From the cell containing the given text, extract its center point as (X, Y) coordinate. 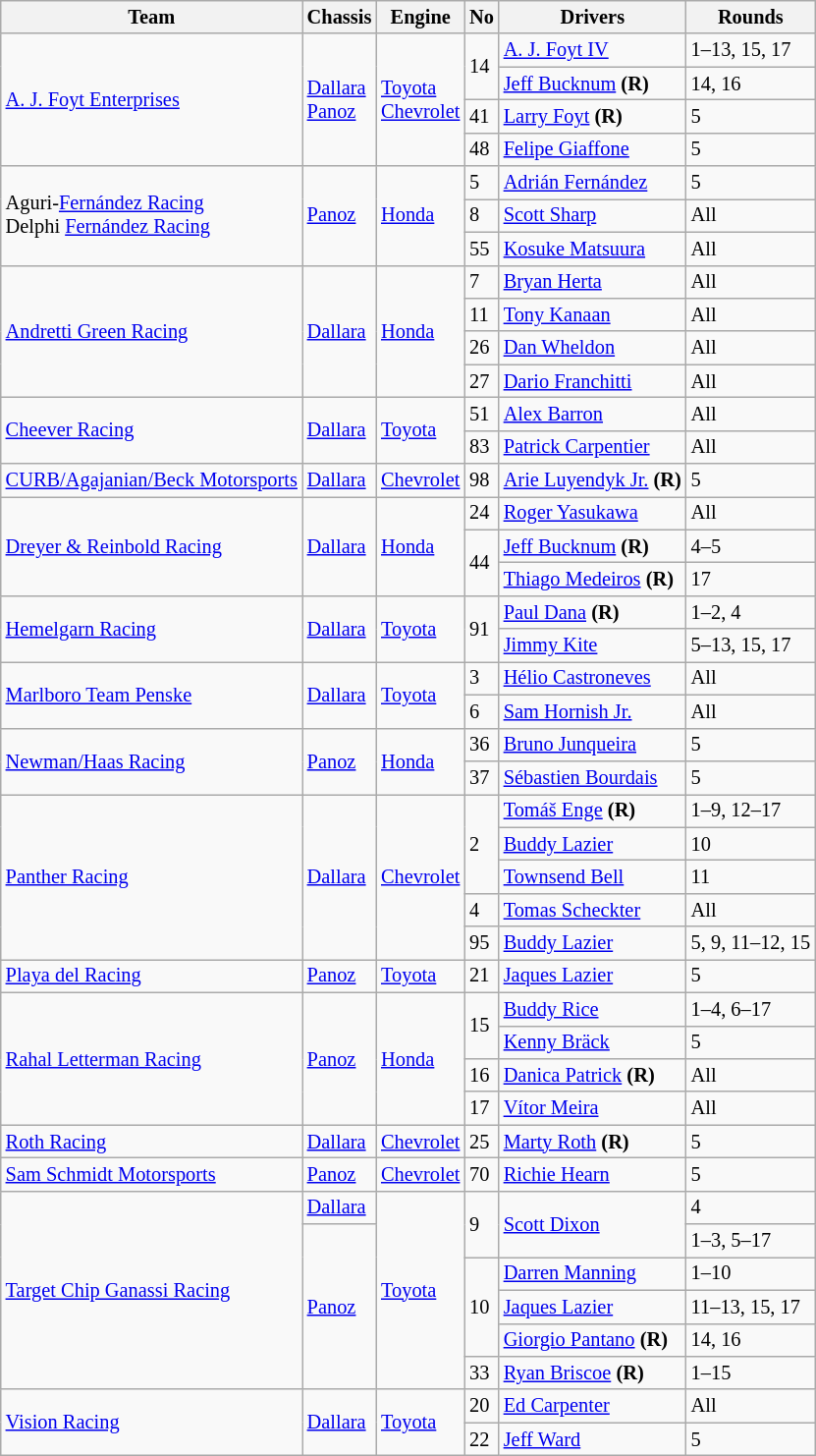
Team (151, 17)
Roger Yasukawa (593, 513)
Larry Foyt (R) (593, 116)
Andretti Green Racing (151, 332)
Bruno Junqueira (593, 745)
48 (481, 149)
4–5 (750, 546)
Jeff Ward (593, 1439)
Scott Sharp (593, 215)
20 (481, 1406)
Rahal Letterman Racing (151, 1059)
6 (481, 711)
Target Chip Ganassi Racing (151, 1290)
44 (481, 562)
Vision Racing (151, 1423)
83 (481, 447)
70 (481, 1174)
36 (481, 745)
26 (481, 348)
Hemelgarn Racing (151, 629)
Marlboro Team Penske (151, 694)
Marty Roth (R) (593, 1142)
DallaraPanoz (340, 100)
37 (481, 777)
Felipe Giaffone (593, 149)
41 (481, 116)
ToyotaChevrolet (420, 100)
7 (481, 282)
CURB/Agajanian/Beck Motorsports (151, 480)
5, 9, 11–12, 15 (750, 943)
Tomáš Enge (R) (593, 811)
Dreyer & Reinbold Racing (151, 546)
Dan Wheldon (593, 348)
Newman/Haas Racing (151, 760)
Dario Franchitti (593, 381)
Richie Hearn (593, 1174)
9 (481, 1224)
Sam Schmidt Motorsports (151, 1174)
55 (481, 249)
Arie Luyendyk Jr. (R) (593, 480)
A. J. Foyt IV (593, 50)
15 (481, 1026)
Tony Kanaan (593, 314)
3 (481, 678)
1–10 (750, 1273)
25 (481, 1142)
Patrick Carpentier (593, 447)
Hélio Castroneves (593, 678)
Jimmy Kite (593, 645)
Buddy Rice (593, 1009)
1–15 (750, 1372)
11–13, 15, 17 (750, 1307)
Scott Dixon (593, 1224)
Darren Manning (593, 1273)
8 (481, 215)
91 (481, 629)
98 (481, 480)
1–9, 12–17 (750, 811)
Tomas Scheckter (593, 910)
Kenny Bräck (593, 1042)
Rounds (750, 17)
1–3, 5–17 (750, 1241)
Thiago Medeiros (R) (593, 579)
14 (481, 67)
21 (481, 976)
Engine (420, 17)
Giorgio Pantano (R) (593, 1340)
2 (481, 843)
Playa del Racing (151, 976)
Danica Patrick (R) (593, 1075)
27 (481, 381)
Sam Hornish Jr. (593, 711)
No (481, 17)
Cheever Racing (151, 430)
1–4, 6–17 (750, 1009)
1–13, 15, 17 (750, 50)
Ryan Briscoe (R) (593, 1372)
Panther Racing (151, 876)
16 (481, 1075)
Chassis (340, 17)
33 (481, 1372)
22 (481, 1439)
Kosuke Matsuura (593, 249)
Roth Racing (151, 1142)
95 (481, 943)
Vítor Meira (593, 1108)
Alex Barron (593, 414)
Ed Carpenter (593, 1406)
1–2, 4 (750, 612)
A. J. Foyt Enterprises (151, 100)
24 (481, 513)
5–13, 15, 17 (750, 645)
Sébastien Bourdais (593, 777)
Bryan Herta (593, 282)
Adrián Fernández (593, 183)
Drivers (593, 17)
Townsend Bell (593, 876)
Paul Dana (R) (593, 612)
Aguri-Fernández RacingDelphi Fernández Racing (151, 216)
51 (481, 414)
